Detect which cell encompasses the target text, then output its [x, y] center coordinate. 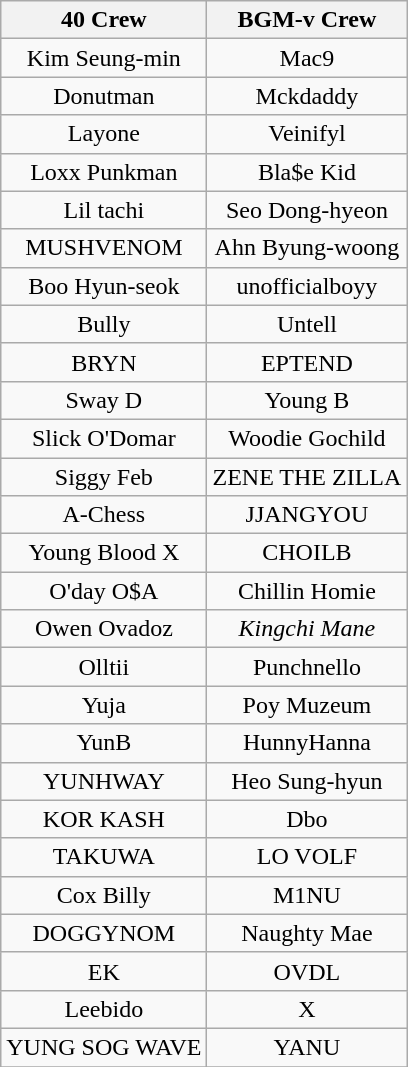
BRYN [104, 362]
Boo Hyun-seok [104, 286]
Layone [104, 134]
Slick O'Domar [104, 438]
Veinifyl [307, 134]
Poy Muzeum [307, 705]
KOR KASH [104, 819]
Kingchi Mane [307, 629]
YUNG SOG WAVE [104, 1047]
Loxx Punkman [104, 172]
Kim Seung-min [104, 58]
Seo Dong-hyeon [307, 210]
Olltii [104, 667]
YANU [307, 1047]
LO VOLF [307, 857]
Cox Billy [104, 895]
Naughty Mae [307, 933]
HunnyHanna [307, 743]
Chillin Homie [307, 591]
unofficialboyy [307, 286]
Mac9 [307, 58]
TAKUWA [104, 857]
Untell [307, 324]
Heo Sung-hyun [307, 781]
MUSHVENOM [104, 248]
Ahn Byung-woong [307, 248]
YunB [104, 743]
JJANGYOU [307, 515]
Lil tachi [104, 210]
Punchnello [307, 667]
Bully [104, 324]
Woodie Gochild [307, 438]
Leebido [104, 1009]
M1NU [307, 895]
OVDL [307, 971]
Owen Ovadoz [104, 629]
Yuja [104, 705]
Young B [307, 400]
ZENE THE ZILLA [307, 477]
DOGGYNOM [104, 933]
YUNHWAY [104, 781]
X [307, 1009]
40 Crew [104, 20]
Bla$e Kid [307, 172]
Sway D [104, 400]
Siggy Feb [104, 477]
EPTEND [307, 362]
BGM-v Crew [307, 20]
Dbo [307, 819]
Donutman [104, 96]
EK [104, 971]
O'day O$A [104, 591]
CHOILB [307, 553]
Mckdaddy [307, 96]
A-Chess [104, 515]
Young Blood X [104, 553]
